For the text-containing cell, return its midpoint in (x, y) coordinate format. 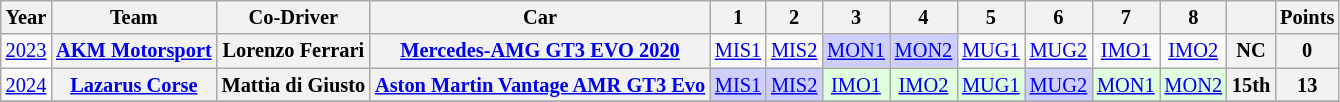
2023 (26, 51)
6 (1058, 17)
13 (1307, 85)
NC (1251, 51)
3 (856, 17)
15th (1251, 85)
AKM Motorsport (134, 51)
Lazarus Corse (134, 85)
Year (26, 17)
Co-Driver (294, 17)
5 (990, 17)
Points (1307, 17)
Lorenzo Ferrari (294, 51)
2 (794, 17)
7 (1126, 17)
Car (540, 17)
Aston Martin Vantage AMR GT3 Evo (540, 85)
Mercedes-AMG GT3 EVO 2020 (540, 51)
8 (1194, 17)
0 (1307, 51)
2024 (26, 85)
Mattia di Giusto (294, 85)
1 (738, 17)
4 (924, 17)
Team (134, 17)
